Provide the (X, Y) coordinate of the cell's center where the given text is located.  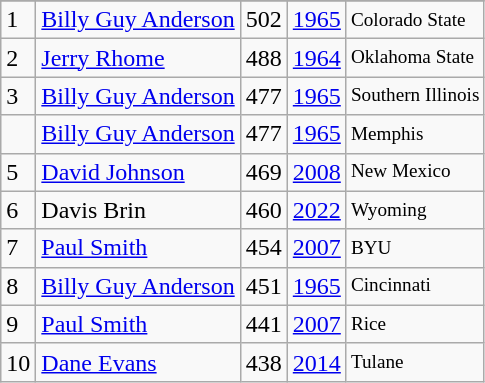
10 (18, 362)
9 (18, 324)
Wyoming (415, 210)
Dane Evans (138, 362)
Southern Illinois (415, 96)
Jerry Rhome (138, 58)
New Mexico (415, 172)
2022 (316, 210)
1964 (316, 58)
Davis Brin (138, 210)
488 (264, 58)
Cincinnati (415, 286)
David Johnson (138, 172)
451 (264, 286)
3 (18, 96)
469 (264, 172)
Oklahoma State (415, 58)
Tulane (415, 362)
Rice (415, 324)
1 (18, 20)
2 (18, 58)
2014 (316, 362)
502 (264, 20)
BYU (415, 248)
438 (264, 362)
Colorado State (415, 20)
454 (264, 248)
460 (264, 210)
7 (18, 248)
5 (18, 172)
8 (18, 286)
6 (18, 210)
Memphis (415, 134)
2008 (316, 172)
441 (264, 324)
